Find where the given text appears and provide that cell's center as [x, y] coordinate. 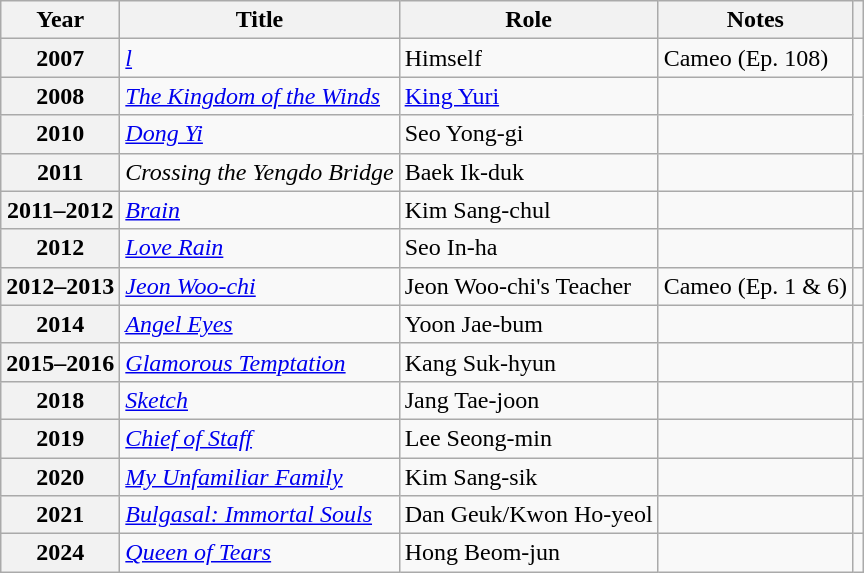
Yoon Jae-bum [528, 324]
Jeon Woo-chi [260, 286]
Dan Geuk/Kwon Ho-yeol [528, 515]
2012 [60, 248]
2012–2013 [60, 286]
Jeon Woo-chi's Teacher [528, 286]
2010 [60, 134]
2021 [60, 515]
2011–2012 [60, 210]
Angel Eyes [260, 324]
Love Rain [260, 248]
Queen of Tears [260, 553]
Hong Beom-jun [528, 553]
Role [528, 20]
2019 [60, 438]
Baek Ik-duk [528, 172]
Kim Sang-chul [528, 210]
Notes [755, 20]
Bulgasal: Immortal Souls [260, 515]
The Kingdom of the Winds [260, 96]
Chief of Staff [260, 438]
Cameo (Ep. 108) [755, 58]
2018 [60, 400]
Himself [528, 58]
My Unfamiliar Family [260, 477]
l [260, 58]
Crossing the Yengdo Bridge [260, 172]
Seo Yong-gi [528, 134]
2014 [60, 324]
Lee Seong-min [528, 438]
King Yuri [528, 96]
Glamorous Temptation [260, 362]
2008 [60, 96]
Jang Tae-joon [528, 400]
2020 [60, 477]
2024 [60, 553]
2011 [60, 172]
2007 [60, 58]
Seo In-ha [528, 248]
Cameo (Ep. 1 & 6) [755, 286]
Sketch [260, 400]
Kim Sang-sik [528, 477]
2015–2016 [60, 362]
Title [260, 20]
Kang Suk-hyun [528, 362]
Brain [260, 210]
Year [60, 20]
Dong Yi [260, 134]
